Return the (X, Y) coordinate for the center point of the cell that contains the specified text.  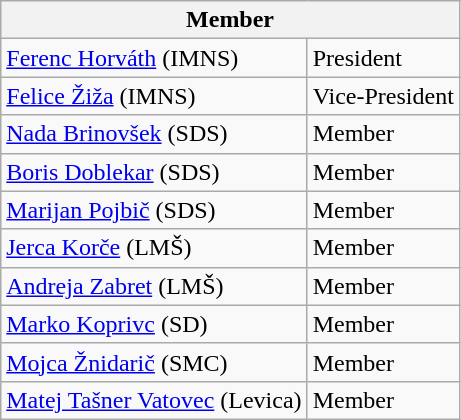
Felice Žiža (IMNS) (154, 96)
Ferenc Horváth (IMNS) (154, 58)
Andreja Zabret (LMŠ) (154, 286)
President (383, 58)
Nada Brinovšek (SDS) (154, 134)
Mojca Žnidarič (SMC) (154, 362)
Marijan Pojbič (SDS) (154, 210)
Jerca Korče (LMŠ) (154, 248)
Vice-President (383, 96)
Marko Koprivc (SD) (154, 324)
Matej Tašner Vatovec (Levica) (154, 400)
Boris Doblekar (SDS) (154, 172)
